Scan for the cell matching the given text and deliver its [X, Y] coordinate at center. 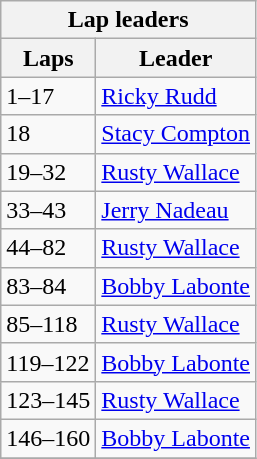
33–43 [48, 210]
123–145 [48, 400]
83–84 [48, 286]
Lap leaders [128, 20]
Stacy Compton [176, 134]
119–122 [48, 362]
Ricky Rudd [176, 96]
1–17 [48, 96]
Leader [176, 58]
18 [48, 134]
19–32 [48, 172]
Jerry Nadeau [176, 210]
Laps [48, 58]
146–160 [48, 438]
44–82 [48, 248]
85–118 [48, 324]
